Output the (x, y) coordinate of the center of the cell containing the given text.  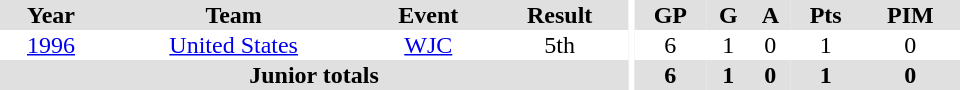
GP (670, 15)
WJC (428, 45)
1996 (51, 45)
5th (560, 45)
A (770, 15)
Junior totals (314, 75)
United States (234, 45)
PIM (910, 15)
Pts (826, 15)
G (728, 15)
Team (234, 15)
Result (560, 15)
Event (428, 15)
Year (51, 15)
